Find where the given text appears and provide that cell's center as [X, Y] coordinate. 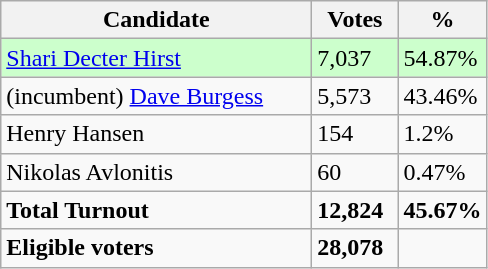
% [442, 20]
7,037 [355, 58]
Candidate [156, 20]
54.87% [442, 58]
0.47% [442, 172]
Shari Decter Hirst [156, 58]
5,573 [355, 96]
Henry Hansen [156, 134]
Eligible voters [156, 248]
60 [355, 172]
43.46% [442, 96]
Total Turnout [156, 210]
45.67% [442, 210]
Nikolas Avlonitis [156, 172]
(incumbent) Dave Burgess [156, 96]
Votes [355, 20]
1.2% [442, 134]
154 [355, 134]
28,078 [355, 248]
12,824 [355, 210]
